Return [X, Y] of the center of cell containing provided text 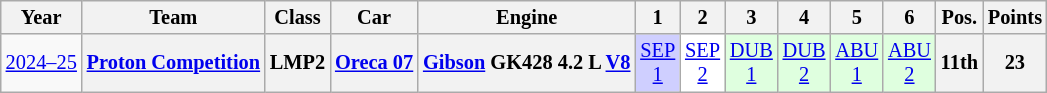
5 [856, 17]
Year [42, 17]
LMP2 [298, 63]
Proton Competition [174, 63]
SEP2 [702, 63]
SEP1 [658, 63]
Engine [526, 17]
Pos. [960, 17]
DUB2 [804, 63]
ABU2 [910, 63]
2 [702, 17]
Oreca 07 [374, 63]
11th [960, 63]
Class [298, 17]
2024–25 [42, 63]
1 [658, 17]
3 [752, 17]
Gibson GK428 4.2 L V8 [526, 63]
Team [174, 17]
Car [374, 17]
ABU1 [856, 63]
4 [804, 17]
DUB1 [752, 63]
23 [1015, 63]
6 [910, 17]
Points [1015, 17]
